Search for the cell housing the specified text and yield its [x, y] center coordinate. 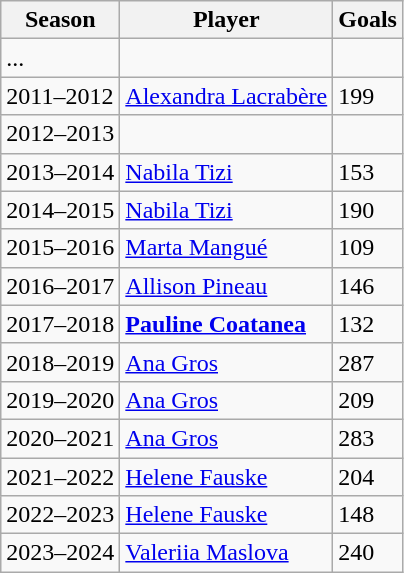
109 [368, 248]
Allison Pineau [226, 286]
Player [226, 20]
2022–2023 [60, 515]
2016–2017 [60, 286]
Valeriia Maslova [226, 553]
148 [368, 515]
2017–2018 [60, 324]
Season [60, 20]
199 [368, 96]
Alexandra Lacrabère [226, 96]
132 [368, 324]
2019–2020 [60, 400]
2013–2014 [60, 172]
204 [368, 477]
Marta Mangué [226, 248]
... [60, 58]
287 [368, 362]
190 [368, 210]
153 [368, 172]
2023–2024 [60, 553]
283 [368, 438]
2011–2012 [60, 96]
2014–2015 [60, 210]
Goals [368, 20]
2020–2021 [60, 438]
240 [368, 553]
2021–2022 [60, 477]
Pauline Coatanea [226, 324]
2012–2013 [60, 134]
209 [368, 400]
2015–2016 [60, 248]
146 [368, 286]
2018–2019 [60, 362]
